From the cell containing the given text, extract its center point as (X, Y) coordinate. 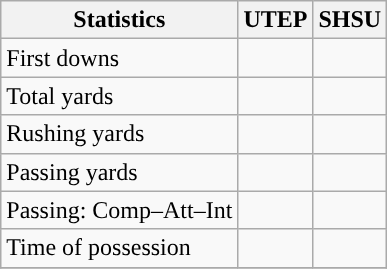
Rushing yards (120, 134)
First downs (120, 58)
SHSU (350, 20)
UTEP (276, 20)
Passing yards (120, 172)
Statistics (120, 20)
Time of possession (120, 248)
Total yards (120, 96)
Passing: Comp–Att–Int (120, 210)
